Pinpoint the cell where the given text exists, returning its (x, y) midpoint coordinate. 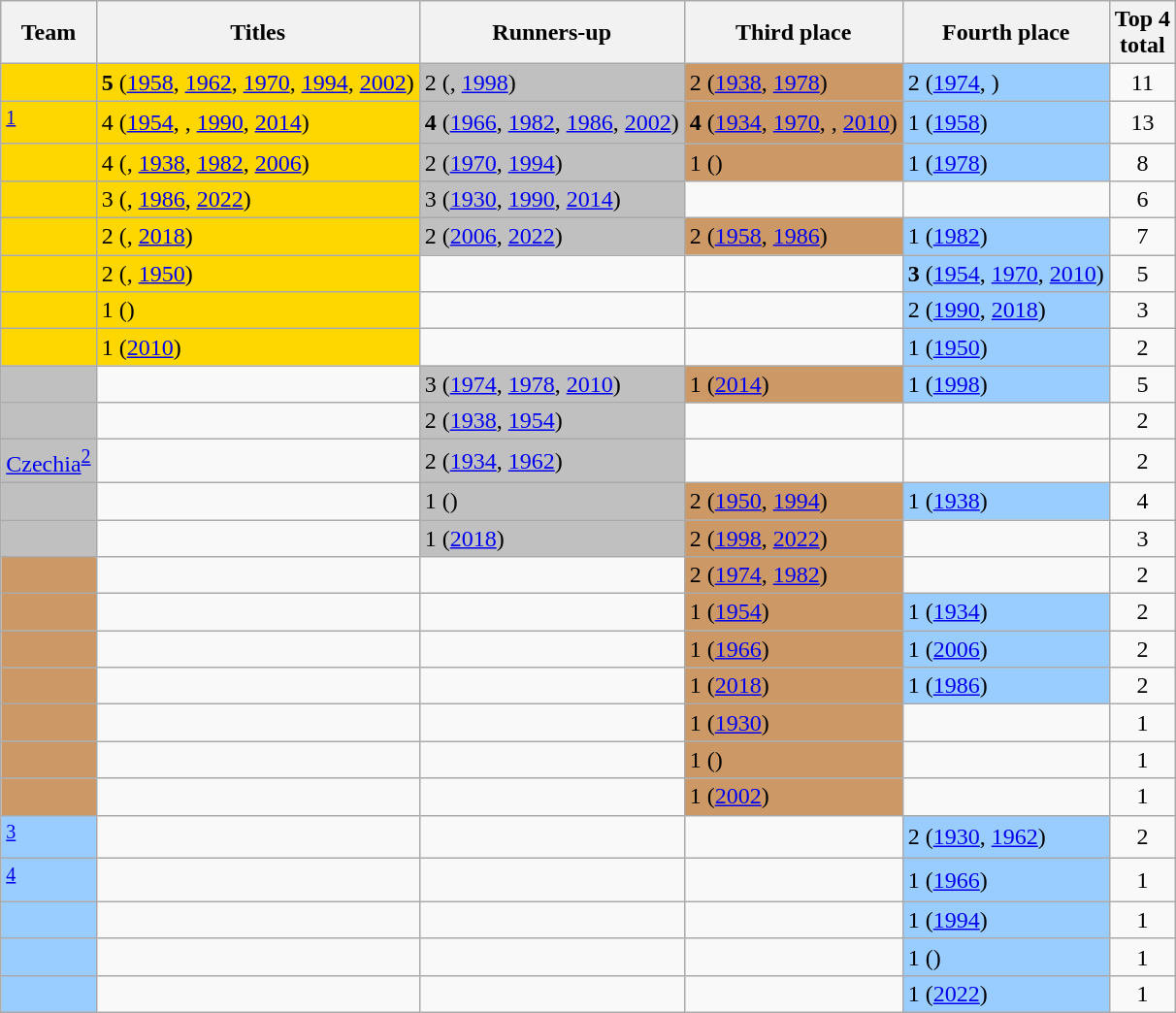
2 (1958, 1986) (794, 237)
Top 4 total (1142, 33)
1 (2022) (1005, 994)
Third place (794, 33)
Runners-up (551, 33)
Titles (258, 33)
2 (2006, 2022) (551, 237)
Team (49, 33)
4 (1966, 1982, 1986, 2002) (551, 122)
3 (1954, 1970, 2010) (1005, 274)
2 (1938, 1978) (794, 82)
1 (2006) (1005, 649)
2 (1974, ) (1005, 82)
1 (1938) (1005, 501)
1 (1998) (1005, 384)
1 (1982) (1005, 237)
2 (, 1950) (258, 274)
1 (1958) (1005, 122)
1 (2010) (258, 347)
3 (1930, 1990, 2014) (551, 199)
2 (, 2018) (258, 237)
13 (1142, 122)
1 (1978) (1005, 162)
Fourth place (1005, 33)
5 (1958, 1962, 1970, 1994, 2002) (258, 82)
2 (1950, 1994) (794, 501)
8 (1142, 162)
Czechia2 (49, 462)
6 (1142, 199)
2 (1998, 2022) (794, 539)
2 (1974, 1982) (794, 575)
3 (1974, 1978, 2010) (551, 384)
1 (1994) (1005, 920)
1 (2014) (794, 384)
4 (1934, 1970, , 2010) (794, 122)
3 (, 1986, 2022) (258, 199)
2 (1938, 1954) (551, 421)
1 (1954) (794, 612)
1 (2002) (794, 797)
4 (1954, , 1990, 2014) (258, 122)
1 (1950) (1005, 347)
2 (1934, 1962) (551, 462)
4 (, 1938, 1982, 2006) (258, 162)
1 (1986) (1005, 686)
2 (1930, 1962) (1005, 836)
2 (1990, 2018) (1005, 310)
7 (1142, 237)
1 (1930) (794, 723)
2 (, 1998) (551, 82)
1 (1934) (1005, 612)
2 (1970, 1994) (551, 162)
11 (1142, 82)
